Provide the [x, y] coordinate of the cell's center where the given text is located.  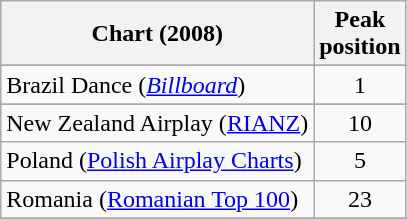
10 [360, 123]
1 [360, 85]
23 [360, 199]
5 [360, 161]
Chart (2008) [158, 34]
New Zealand Airplay (RIANZ) [158, 123]
Romania (Romanian Top 100) [158, 199]
Poland (Polish Airplay Charts) [158, 161]
Peakposition [360, 34]
Brazil Dance (Billboard) [158, 85]
